Scan for the cell matching the given text and deliver its [X, Y] coordinate at center. 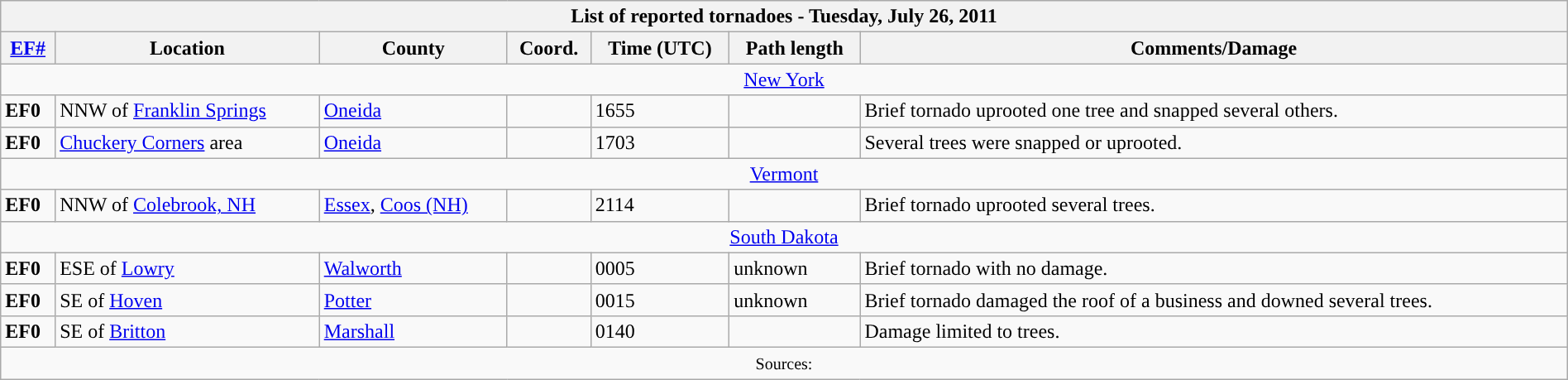
Brief tornado damaged the roof of a business and downed several trees. [1214, 300]
South Dakota [784, 237]
0015 [660, 300]
Comments/Damage [1214, 48]
Sources: [784, 363]
List of reported tornadoes - Tuesday, July 26, 2011 [784, 17]
Essex, Coos (NH) [414, 205]
Path length [795, 48]
2114 [660, 205]
Location [188, 48]
Marshall [414, 331]
New York [784, 79]
Damage limited to trees. [1214, 331]
SE of Hoven [188, 300]
Walworth [414, 268]
Brief tornado uprooted several trees. [1214, 205]
Vermont [784, 174]
ESE of Lowry [188, 268]
County [414, 48]
1655 [660, 111]
Potter [414, 300]
SE of Britton [188, 331]
EF# [28, 48]
1703 [660, 142]
0140 [660, 331]
0005 [660, 268]
Time (UTC) [660, 48]
NNW of Franklin Springs [188, 111]
Coord. [549, 48]
Brief tornado uprooted one tree and snapped several others. [1214, 111]
Brief tornado with no damage. [1214, 268]
Chuckery Corners area [188, 142]
NNW of Colebrook, NH [188, 205]
Several trees were snapped or uprooted. [1214, 142]
